Output the (X, Y) coordinate of the center of the cell containing the given text.  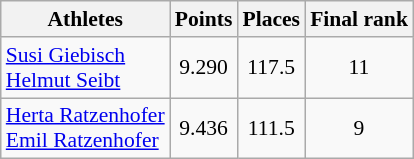
Points (204, 19)
9.290 (204, 68)
117.5 (271, 68)
Athletes (86, 19)
Susi GiebischHelmut Seibt (86, 68)
9 (359, 128)
Herta RatzenhoferEmil Ratzenhofer (86, 128)
111.5 (271, 128)
Places (271, 19)
Final rank (359, 19)
11 (359, 68)
9.436 (204, 128)
